Return (X, Y) of the center of cell containing provided text 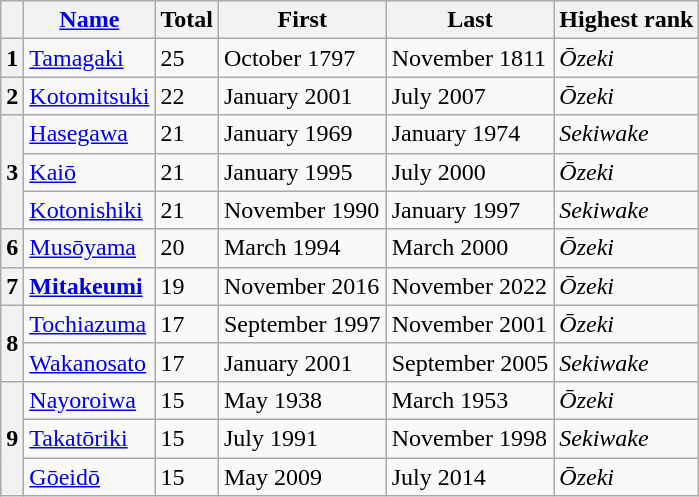
May 2009 (302, 477)
Total (187, 20)
9 (12, 438)
Last (470, 20)
Gōeidō (90, 477)
Takatōriki (90, 438)
September 1997 (302, 324)
19 (187, 286)
3 (12, 172)
1 (12, 58)
November 2016 (302, 286)
First (302, 20)
Musōyama (90, 248)
November 1811 (470, 58)
7 (12, 286)
November 1990 (302, 210)
Hasegawa (90, 134)
March 1953 (470, 400)
Name (90, 20)
Kaiō (90, 172)
November 2001 (470, 324)
July 2007 (470, 96)
8 (12, 343)
July 2014 (470, 477)
March 1994 (302, 248)
May 1938 (302, 400)
January 1995 (302, 172)
22 (187, 96)
October 1797 (302, 58)
January 1969 (302, 134)
25 (187, 58)
Nayoroiwa (90, 400)
July 2000 (470, 172)
January 1997 (470, 210)
2 (12, 96)
20 (187, 248)
6 (12, 248)
January 1974 (470, 134)
November 1998 (470, 438)
Kotonishiki (90, 210)
Tamagaki (90, 58)
Highest rank (626, 20)
March 2000 (470, 248)
September 2005 (470, 362)
Wakanosato (90, 362)
July 1991 (302, 438)
Mitakeumi (90, 286)
November 2022 (470, 286)
Kotomitsuki (90, 96)
Tochiazuma (90, 324)
